Return [X, Y] of the center of cell containing provided text 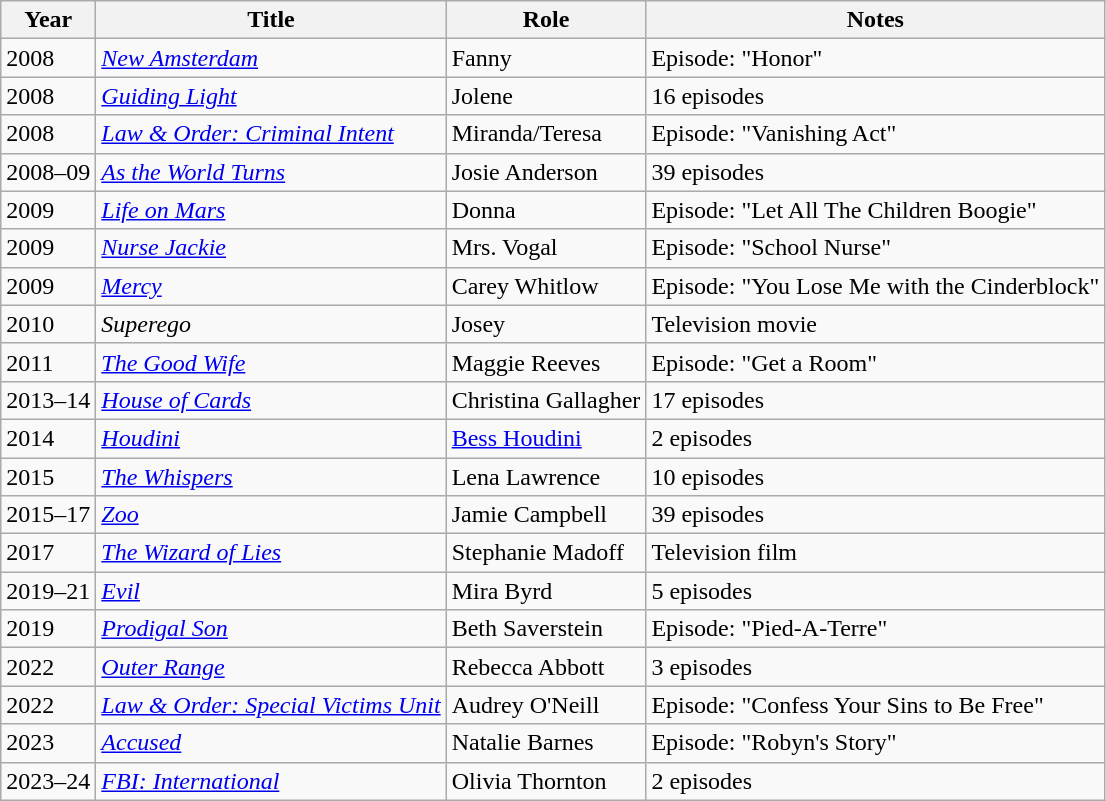
Audrey O'Neill [546, 705]
House of Cards [271, 400]
Prodigal Son [271, 629]
Notes [876, 20]
Episode: "Let All The Children Boogie" [876, 210]
Fanny [546, 58]
Guiding Light [271, 96]
Beth Saverstein [546, 629]
Josie Anderson [546, 172]
Carey Whitlow [546, 286]
10 episodes [876, 477]
Mrs. Vogal [546, 248]
Evil [271, 591]
2014 [48, 438]
Maggie Reeves [546, 362]
2015–17 [48, 515]
Lena Lawrence [546, 477]
Episode: "Confess Your Sins to Be Free" [876, 705]
Rebecca Abbott [546, 667]
2019–21 [48, 591]
2008–09 [48, 172]
2017 [48, 553]
Law & Order: Criminal Intent [271, 134]
2019 [48, 629]
Episode: "You Lose Me with the Cinderblock" [876, 286]
Miranda/Teresa [546, 134]
Stephanie Madoff [546, 553]
Episode: "Pied-A-Terre" [876, 629]
Episode: "Vanishing Act" [876, 134]
Zoo [271, 515]
The Good Wife [271, 362]
Title [271, 20]
2011 [48, 362]
Josey [546, 324]
The Wizard of Lies [271, 553]
Mira Byrd [546, 591]
Christina Gallagher [546, 400]
As the World Turns [271, 172]
The Whispers [271, 477]
Outer Range [271, 667]
2023 [48, 743]
2010 [48, 324]
FBI: International [271, 781]
Jolene [546, 96]
Episode: "Honor" [876, 58]
Life on Mars [271, 210]
Houdini [271, 438]
Bess Houdini [546, 438]
Year [48, 20]
16 episodes [876, 96]
3 episodes [876, 667]
Law & Order: Special Victims Unit [271, 705]
Episode: "Get a Room" [876, 362]
2023–24 [48, 781]
Superego [271, 324]
5 episodes [876, 591]
Episode: "School Nurse" [876, 248]
Television movie [876, 324]
Natalie Barnes [546, 743]
2015 [48, 477]
Donna [546, 210]
New Amsterdam [271, 58]
Television film [876, 553]
Episode: "Robyn's Story" [876, 743]
Jamie Campbell [546, 515]
2013–14 [48, 400]
Mercy [271, 286]
Accused [271, 743]
Olivia Thornton [546, 781]
17 episodes [876, 400]
Role [546, 20]
Nurse Jackie [271, 248]
